Return [x, y] of the center of cell containing provided text 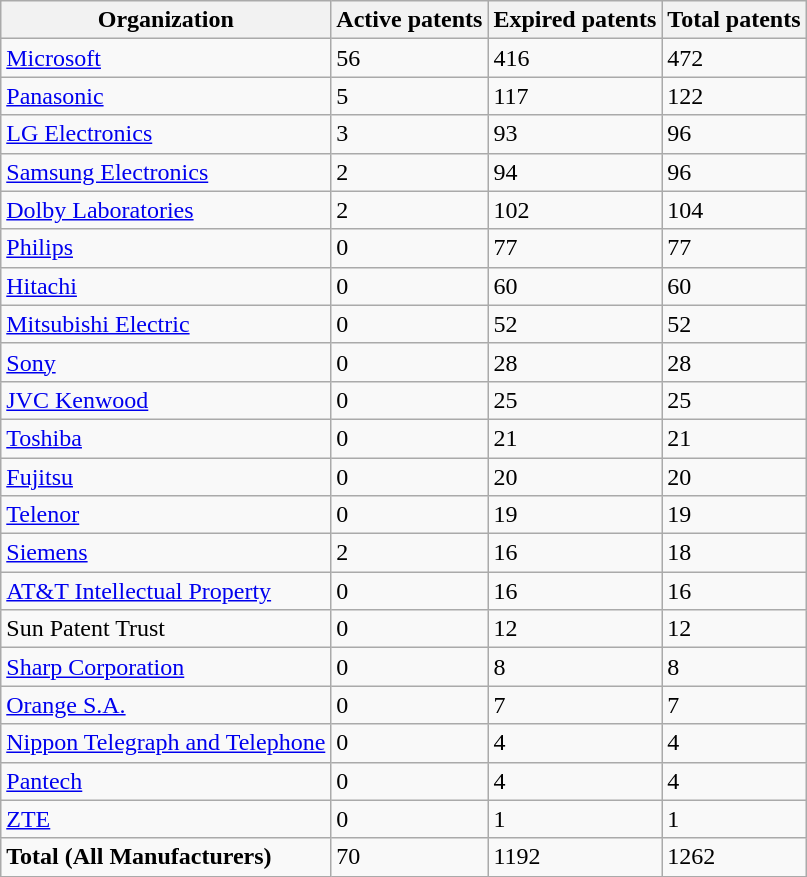
3 [410, 134]
Active patents [410, 20]
5 [410, 96]
70 [410, 857]
Philips [166, 248]
Expired patents [575, 20]
93 [575, 134]
Nippon Telegraph and Telephone [166, 743]
416 [575, 58]
ZTE [166, 819]
JVC Kenwood [166, 400]
102 [575, 210]
56 [410, 58]
104 [734, 210]
Samsung Electronics [166, 172]
Fujitsu [166, 477]
18 [734, 553]
Total (All Manufacturers) [166, 857]
Total patents [734, 20]
LG Electronics [166, 134]
Sun Patent Trust [166, 629]
Organization [166, 20]
122 [734, 96]
Siemens [166, 553]
Mitsubishi Electric [166, 324]
Sony [166, 362]
117 [575, 96]
Microsoft [166, 58]
AT&T Intellectual Property [166, 591]
Dolby Laboratories [166, 210]
94 [575, 172]
Toshiba [166, 438]
1192 [575, 857]
Hitachi [166, 286]
Pantech [166, 781]
Panasonic [166, 96]
Orange S.A. [166, 705]
Telenor [166, 515]
Sharp Corporation [166, 667]
472 [734, 58]
1262 [734, 857]
